Detect which cell encompasses the target text, then output its (X, Y) center coordinate. 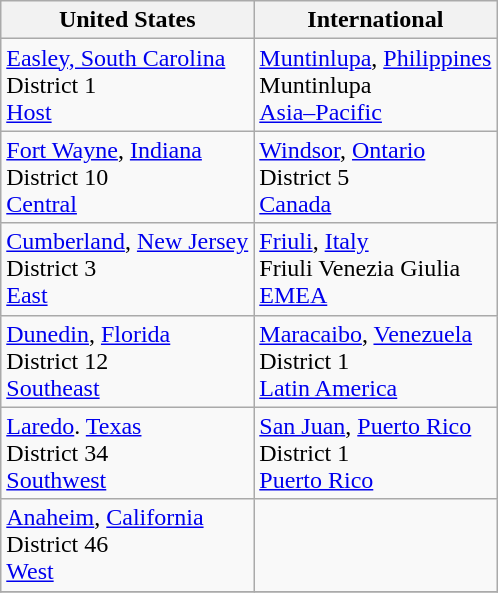
Fort Wayne, IndianaDistrict 10Central (128, 177)
Dunedin, FloridaDistrict 12Southeast (128, 361)
United States (128, 20)
Maracaibo, VenezuelaDistrict 1Latin America (376, 361)
Cumberland, New JerseyDistrict 3East (128, 269)
Muntinlupa, Philippines Muntinlupa Asia–Pacific (376, 85)
Windsor, OntarioDistrict 5Canada (376, 177)
International (376, 20)
Anaheim, CaliforniaDistrict 46West (128, 545)
Laredo. TexasDistrict 34Southwest (128, 453)
San Juan, Puerto RicoDistrict 1Puerto Rico (376, 453)
Easley, South CarolinaDistrict 1Host (128, 85)
Friuli, ItalyFriuli Venezia GiuliaEMEA (376, 269)
